Return [x, y] of the center of cell containing provided text 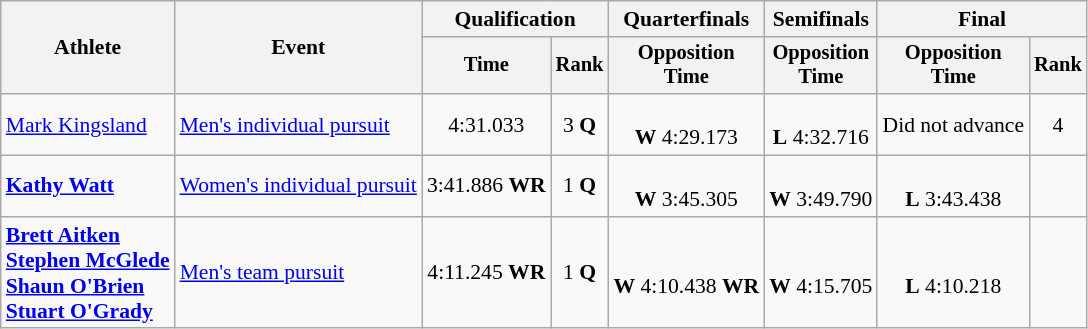
L 4:10.218 [953, 273]
Final [982, 19]
3 Q [580, 124]
Brett AitkenStephen McGledeShaun O'BrienStuart O'Grady [88, 273]
Semifinals [820, 19]
Kathy Watt [88, 186]
Time [486, 66]
3:41.886 WR [486, 186]
Men's team pursuit [298, 273]
Athlete [88, 48]
Qualification [515, 19]
Mark Kingsland [88, 124]
L 4:32.716 [820, 124]
Quarterfinals [686, 19]
Event [298, 48]
4 [1058, 124]
Women's individual pursuit [298, 186]
W 3:49.790 [820, 186]
W 3:45.305 [686, 186]
W 4:15.705 [820, 273]
Men's individual pursuit [298, 124]
Did not advance [953, 124]
4:31.033 [486, 124]
W 4:10.438 WR [686, 273]
4:11.245 WR [486, 273]
L 3:43.438 [953, 186]
W 4:29.173 [686, 124]
